Output the [X, Y] coordinate of the center of the cell containing the given text.  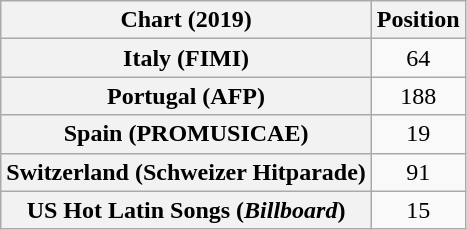
15 [418, 210]
188 [418, 96]
Italy (FIMI) [186, 58]
64 [418, 58]
Portugal (AFP) [186, 96]
US Hot Latin Songs (Billboard) [186, 210]
Chart (2019) [186, 20]
19 [418, 134]
Spain (PROMUSICAE) [186, 134]
Switzerland (Schweizer Hitparade) [186, 172]
Position [418, 20]
91 [418, 172]
